Capture the cell that displays the provided text and extract its (x, y) central coordinate. 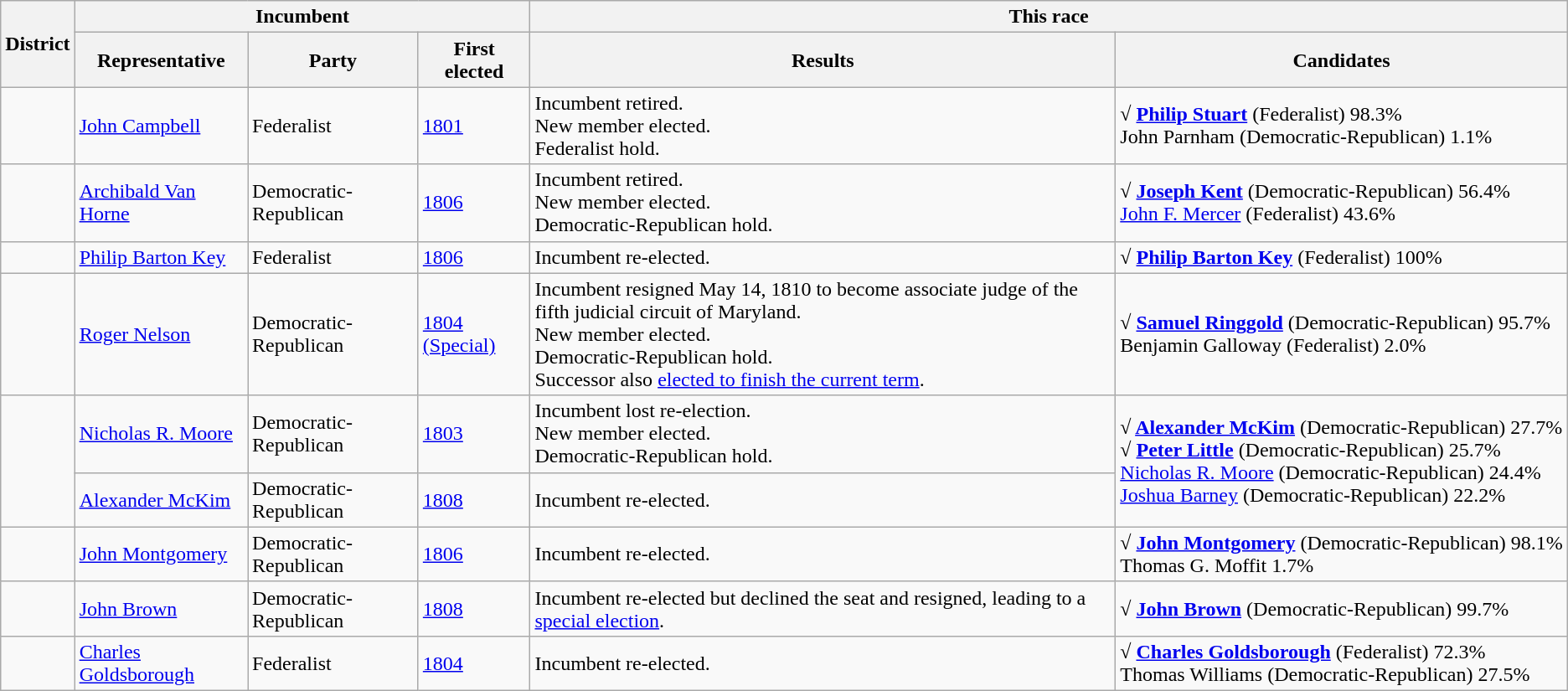
1804 (Special) (474, 334)
√ John Montgomery (Democratic-Republican) 98.1%Thomas G. Moffit 1.7% (1342, 554)
Results (823, 60)
√ Philip Barton Key (Federalist) 100% (1342, 257)
√ Samuel Ringgold (Democratic-Republican) 95.7%Benjamin Galloway (Federalist) 2.0% (1342, 334)
First elected (474, 60)
Incumbent lost re-election.New member elected.Democratic-Republican hold. (823, 434)
Alexander McKim (161, 499)
Incumbent retired.New member elected.Democratic-Republican hold. (823, 203)
Charles Goldsborough (161, 663)
Incumbent (302, 17)
1803 (474, 434)
John Campbell (161, 126)
Philip Barton Key (161, 257)
Incumbent re-elected but declined the seat and resigned, leading to a special election. (823, 608)
Roger Nelson (161, 334)
Party (333, 60)
Incumbent retired.New member elected.Federalist hold. (823, 126)
This race (1049, 17)
1804 (474, 663)
1801 (474, 126)
John Montgomery (161, 554)
District (38, 44)
√ John Brown (Democratic-Republican) 99.7% (1342, 608)
John Brown (161, 608)
Representative (161, 60)
√ Charles Goldsborough (Federalist) 72.3%Thomas Williams (Democratic-Republican) 27.5% (1342, 663)
√ Joseph Kent (Democratic-Republican) 56.4%John F. Mercer (Federalist) 43.6% (1342, 203)
Nicholas R. Moore (161, 434)
Candidates (1342, 60)
Archibald Van Horne (161, 203)
√ Philip Stuart (Federalist) 98.3%John Parnham (Democratic-Republican) 1.1% (1342, 126)
